Determine the (X, Y) coordinate at the center of the cell enclosing the given text.  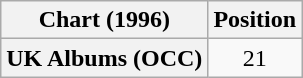
Position (255, 20)
Chart (1996) (104, 20)
21 (255, 58)
UK Albums (OCC) (104, 58)
